Return the [x, y] coordinate for the center point of the cell that contains the specified text.  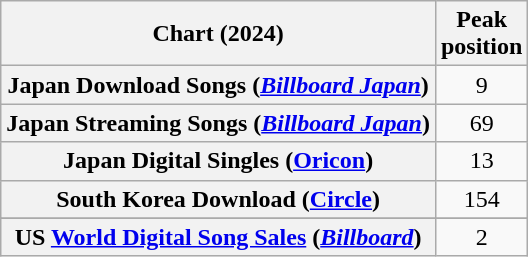
13 [481, 161]
Japan Digital Singles (Oricon) [218, 161]
Japan Download Songs (Billboard Japan) [218, 85]
Peakposition [481, 34]
2 [481, 237]
Japan Streaming Songs (Billboard Japan) [218, 123]
9 [481, 85]
69 [481, 123]
South Korea Download (Circle) [218, 199]
Chart (2024) [218, 34]
US World Digital Song Sales (Billboard) [218, 237]
154 [481, 199]
